Scan for the cell matching the given text and deliver its (x, y) coordinate at center. 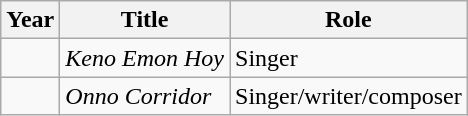
Keno Emon Hoy (145, 58)
Year (30, 20)
Singer/writer/composer (349, 96)
Onno Corridor (145, 96)
Singer (349, 58)
Title (145, 20)
Role (349, 20)
